Identify which cell holds the provided text, then report its (x, y) central coordinate. 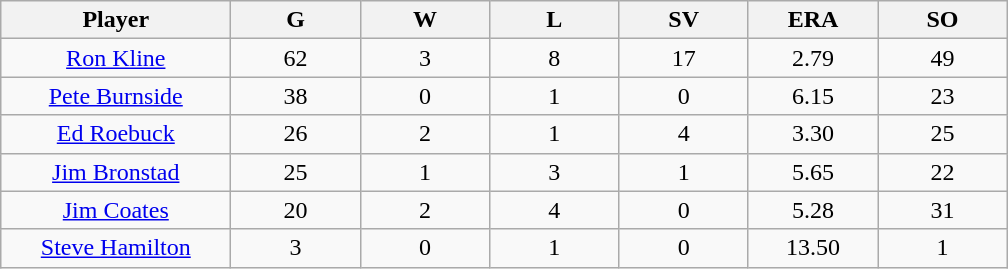
Steve Hamilton (116, 248)
6.15 (812, 96)
Ed Roebuck (116, 134)
SV (684, 20)
5.28 (812, 210)
W (424, 20)
SO (942, 20)
ERA (812, 20)
G (296, 20)
L (554, 20)
Ron Kline (116, 58)
26 (296, 134)
31 (942, 210)
20 (296, 210)
3.30 (812, 134)
5.65 (812, 172)
38 (296, 96)
62 (296, 58)
Jim Bronstad (116, 172)
17 (684, 58)
23 (942, 96)
Player (116, 20)
Jim Coates (116, 210)
49 (942, 58)
13.50 (812, 248)
2.79 (812, 58)
22 (942, 172)
Pete Burnside (116, 96)
8 (554, 58)
